Pinpoint the cell where the given text exists, returning its [x, y] midpoint coordinate. 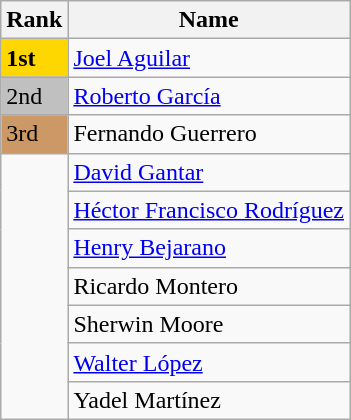
Ricardo Montero [209, 286]
David Gantar [209, 172]
Henry Bejarano [209, 248]
Héctor Francisco Rodríguez [209, 210]
Rank [34, 20]
Joel Aguilar [209, 58]
1st [34, 58]
3rd [34, 134]
2nd [34, 96]
Roberto García [209, 96]
Yadel Martínez [209, 400]
Walter López [209, 362]
Sherwin Moore [209, 324]
Name [209, 20]
Fernando Guerrero [209, 134]
